Extract the [x, y] coordinate from the center of the cell holding the provided text.  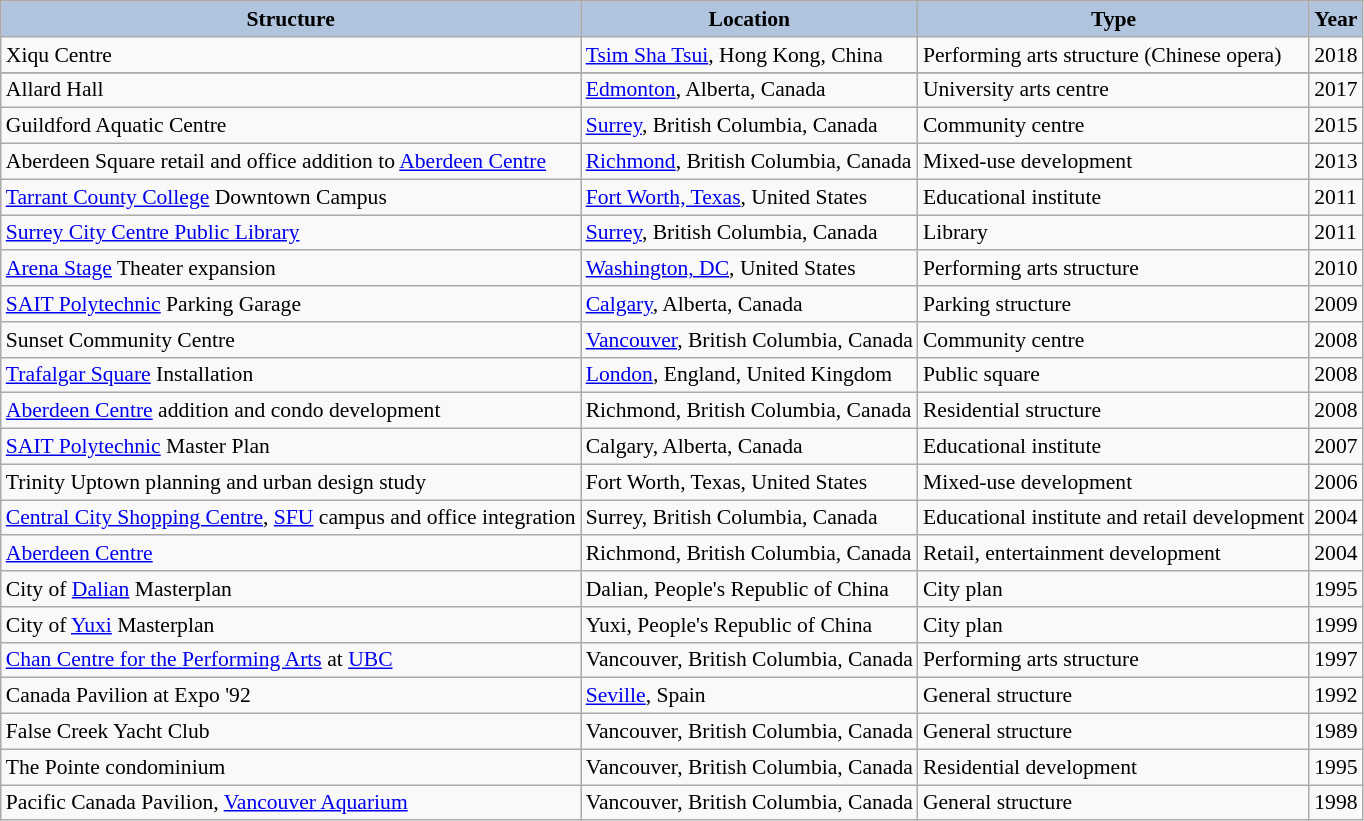
Guildford Aquatic Centre [291, 126]
Parking structure [1114, 304]
1998 [1336, 803]
Pacific Canada Pavilion, Vancouver Aquarium [291, 803]
False Creek Yacht Club [291, 732]
Public square [1114, 375]
Trafalgar Square Installation [291, 375]
Performing arts structure (Chinese opera) [1114, 55]
Edmonton, Alberta, Canada [750, 90]
Canada Pavilion at Expo '92 [291, 696]
2017 [1336, 90]
2006 [1336, 482]
Surrey City Centre Public Library [291, 233]
Washington, DC, United States [750, 269]
Central City Shopping Centre, SFU campus and office integration [291, 518]
Yuxi, People's Republic of China [750, 625]
Educational institute and retail development [1114, 518]
2013 [1336, 162]
Structure [291, 19]
SAIT Polytechnic Parking Garage [291, 304]
University arts centre [1114, 90]
1992 [1336, 696]
Aberdeen Square retail and office addition to Aberdeen Centre [291, 162]
Residential development [1114, 767]
Seville, Spain [750, 696]
2007 [1336, 447]
1989 [1336, 732]
Chan Centre for the Performing Arts at UBC [291, 660]
2018 [1336, 55]
2015 [1336, 126]
Trinity Uptown planning and urban design study [291, 482]
Residential structure [1114, 411]
Retail, entertainment development [1114, 554]
City of Dalian Masterplan [291, 589]
Dalian, People's Republic of China [750, 589]
Location [750, 19]
Tsim Sha Tsui, Hong Kong, China [750, 55]
1999 [1336, 625]
Aberdeen Centre addition and condo development [291, 411]
Tarrant County College Downtown Campus [291, 197]
Library [1114, 233]
SAIT Polytechnic Master Plan [291, 447]
Xiqu Centre [291, 55]
The Pointe condominium [291, 767]
1997 [1336, 660]
London, England, United Kingdom [750, 375]
Sunset Community Centre [291, 340]
Year [1336, 19]
2009 [1336, 304]
Type [1114, 19]
Aberdeen Centre [291, 554]
Allard Hall [291, 90]
Arena Stage Theater expansion [291, 269]
2010 [1336, 269]
City of Yuxi Masterplan [291, 625]
